Scan for the cell matching the given text and deliver its (x, y) coordinate at center. 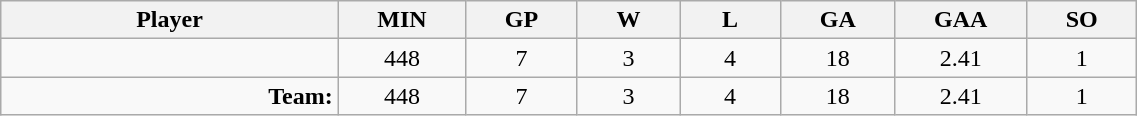
GP (522, 20)
SO (1081, 20)
Team: (170, 96)
GAA (961, 20)
L (730, 20)
Player (170, 20)
W (628, 20)
GA (838, 20)
MIN (402, 20)
